Return [x, y] of the center of cell containing provided text 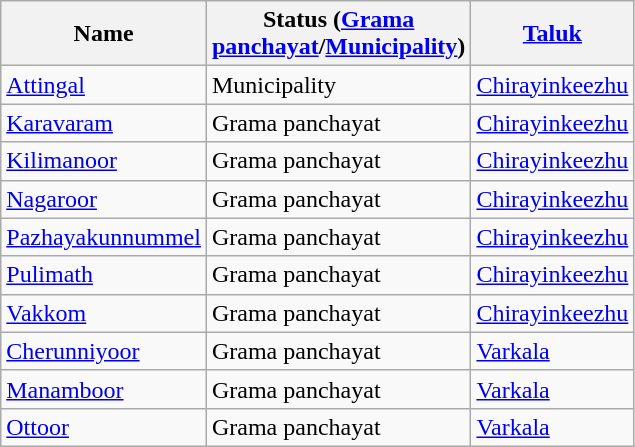
Vakkom [104, 313]
Taluk [552, 34]
Nagaroor [104, 199]
Kilimanoor [104, 161]
Name [104, 34]
Manamboor [104, 389]
Cherunniyoor [104, 351]
Municipality [338, 85]
Karavaram [104, 123]
Status (Grama panchayat/Municipality) [338, 34]
Pulimath [104, 275]
Ottoor [104, 427]
Attingal [104, 85]
Pazhayakunnummel [104, 237]
